Detect which cell encompasses the target text, then output its (X, Y) center coordinate. 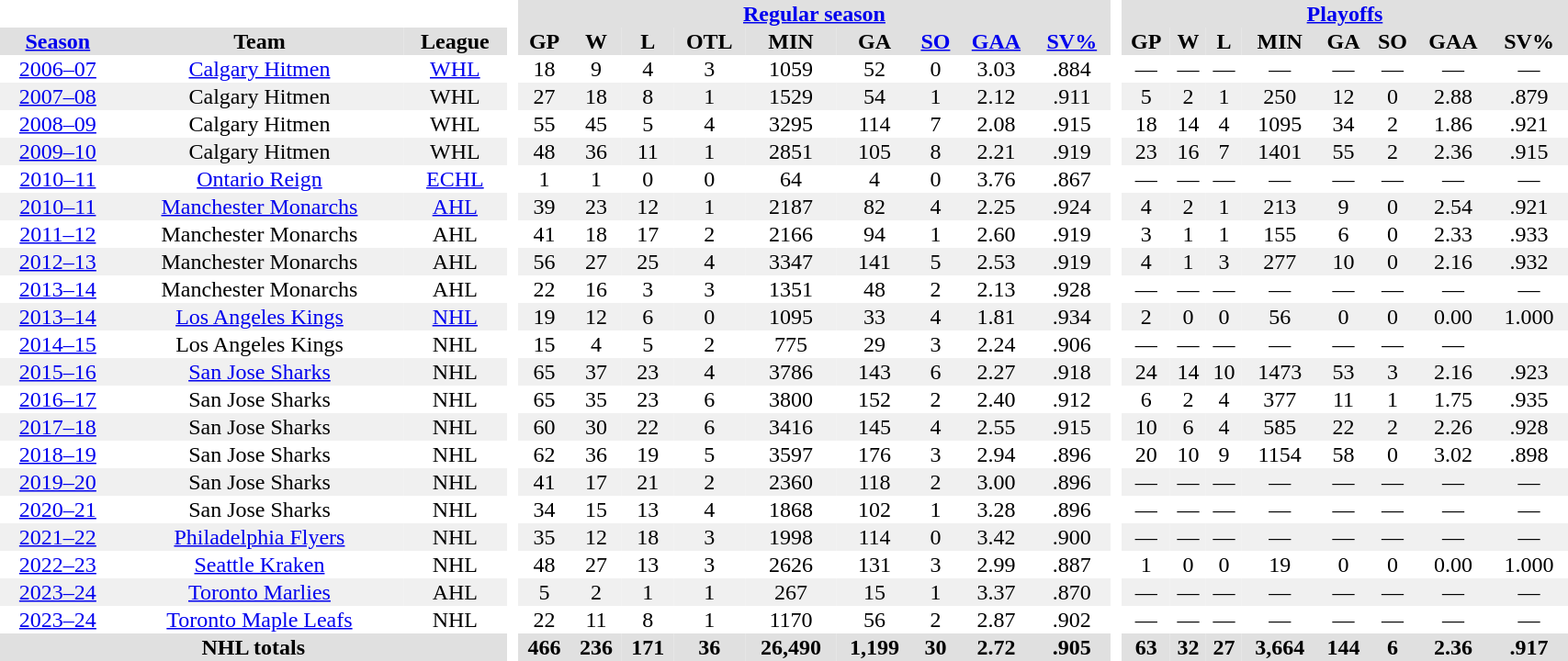
League (455, 41)
2011–12 (58, 234)
1154 (1280, 454)
102 (874, 510)
2.25 (996, 207)
1,199 (874, 647)
.884 (1071, 69)
.911 (1071, 96)
2021–22 (58, 537)
.934 (1071, 317)
1998 (791, 537)
3.00 (996, 482)
62 (544, 454)
1473 (1280, 372)
585 (1280, 427)
29 (874, 344)
3347 (791, 262)
1059 (791, 69)
1.86 (1453, 124)
2.72 (996, 647)
3416 (791, 427)
1.81 (996, 317)
2.87 (996, 620)
3800 (791, 399)
3,664 (1280, 647)
2016–17 (58, 399)
Toronto Marlies (260, 592)
2187 (791, 207)
.917 (1529, 647)
2626 (791, 565)
.902 (1071, 620)
21 (648, 482)
118 (874, 482)
OTL (709, 41)
2.08 (996, 124)
466 (544, 647)
2.55 (996, 427)
.867 (1071, 179)
Philadelphia Flyers (260, 537)
3.02 (1453, 454)
236 (596, 647)
ECHL (455, 179)
3597 (791, 454)
2.54 (1453, 207)
2007–08 (58, 96)
2019–20 (58, 482)
.912 (1071, 399)
2.13 (996, 289)
2012–13 (58, 262)
60 (544, 427)
1401 (1280, 151)
775 (791, 344)
1868 (791, 510)
82 (874, 207)
3.76 (996, 179)
.879 (1529, 96)
.906 (1071, 344)
2022–23 (58, 565)
Season (58, 41)
Team (260, 41)
171 (648, 647)
141 (874, 262)
25 (648, 262)
2020–21 (58, 510)
377 (1280, 399)
39 (544, 207)
2.94 (996, 454)
.905 (1071, 647)
213 (1280, 207)
2017–18 (58, 427)
2008–09 (58, 124)
.924 (1071, 207)
250 (1280, 96)
2.12 (996, 96)
45 (596, 124)
26,490 (791, 647)
277 (1280, 262)
2.53 (996, 262)
2.99 (996, 565)
131 (874, 565)
33 (874, 317)
Ontario Reign (260, 179)
.923 (1529, 372)
94 (874, 234)
3295 (791, 124)
Playoffs (1345, 14)
3.28 (996, 510)
3.03 (996, 69)
1351 (791, 289)
2014–15 (58, 344)
20 (1145, 454)
2166 (791, 234)
267 (791, 592)
2851 (791, 151)
155 (1280, 234)
2.33 (1453, 234)
63 (1145, 647)
2015–16 (58, 372)
37 (596, 372)
24 (1145, 372)
2.40 (996, 399)
52 (874, 69)
3.42 (996, 537)
2.24 (996, 344)
.870 (1071, 592)
53 (1343, 372)
58 (1343, 454)
Regular season (814, 14)
.900 (1071, 537)
54 (874, 96)
2.26 (1453, 427)
2.60 (996, 234)
144 (1343, 647)
.935 (1529, 399)
2006–07 (58, 69)
.898 (1529, 454)
2360 (791, 482)
Toronto Maple Leafs (260, 620)
.887 (1071, 565)
1170 (791, 620)
NHL totals (254, 647)
Seattle Kraken (260, 565)
3786 (791, 372)
1.75 (1453, 399)
145 (874, 427)
2018–19 (58, 454)
64 (791, 179)
.933 (1529, 234)
1529 (791, 96)
.918 (1071, 372)
32 (1189, 647)
3.37 (996, 592)
152 (874, 399)
.932 (1529, 262)
2.27 (996, 372)
105 (874, 151)
2.88 (1453, 96)
2.21 (996, 151)
143 (874, 372)
2009–10 (58, 151)
176 (874, 454)
